Pinpoint the cell where the given text exists, returning its (x, y) midpoint coordinate. 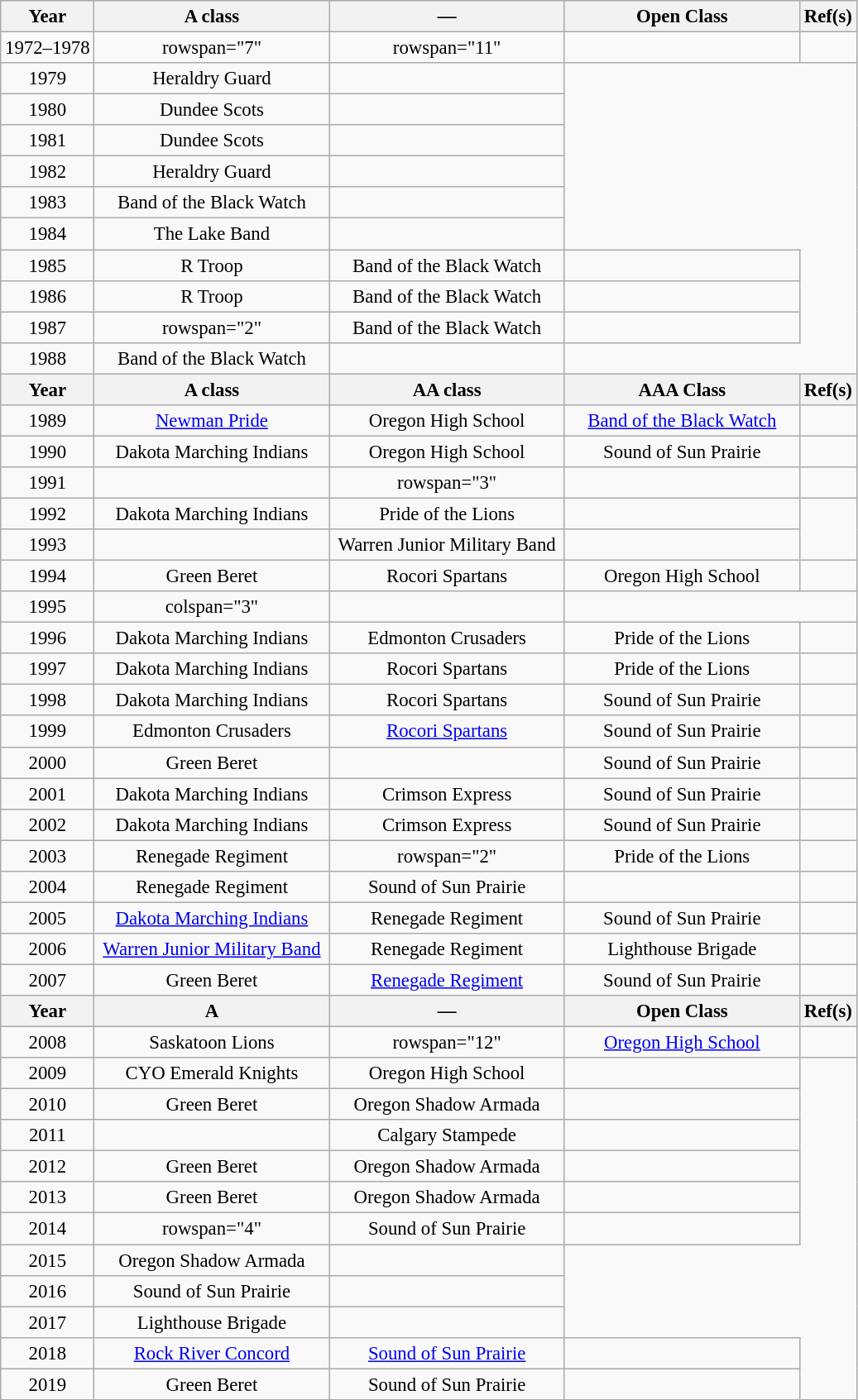
1997 (48, 669)
2019 (48, 1384)
1991 (48, 483)
2006 (48, 949)
2007 (48, 980)
1993 (48, 545)
2012 (48, 1167)
1985 (48, 265)
colspan="3" (212, 607)
2000 (48, 762)
2011 (48, 1135)
1982 (48, 172)
2008 (48, 1043)
1990 (48, 452)
1992 (48, 514)
1980 (48, 110)
AA class (447, 389)
A (212, 1011)
2013 (48, 1198)
1986 (48, 296)
rowspan="11" (447, 48)
1998 (48, 700)
AAA Class (682, 389)
1981 (48, 141)
CYO Emerald Knights (212, 1073)
2017 (48, 1322)
The Lake Band (212, 234)
2010 (48, 1105)
1987 (48, 327)
2005 (48, 918)
1994 (48, 576)
2004 (48, 887)
Saskatoon Lions (212, 1043)
1984 (48, 234)
1995 (48, 607)
Calgary Stampede (447, 1135)
2002 (48, 824)
2001 (48, 794)
2015 (48, 1260)
1983 (48, 203)
rowspan="12" (447, 1043)
1988 (48, 358)
1996 (48, 638)
Rock River Concord (212, 1353)
1972–1978 (48, 48)
2018 (48, 1353)
2016 (48, 1291)
1989 (48, 421)
Newman Pride (212, 421)
rowspan="3" (447, 483)
rowspan="4" (212, 1229)
2003 (48, 856)
1999 (48, 732)
2009 (48, 1073)
rowspan="7" (212, 48)
2014 (48, 1229)
1979 (48, 79)
